Find where the given text appears and provide that cell's center as [X, Y] coordinate. 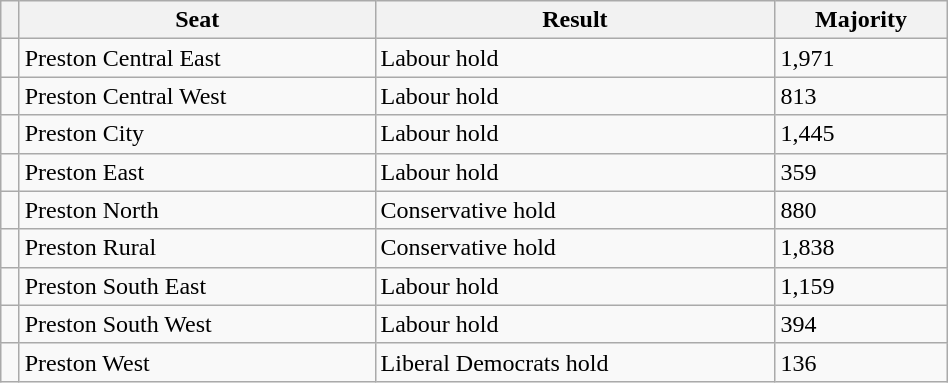
136 [861, 362]
1,159 [861, 286]
1,838 [861, 248]
Seat [197, 20]
Result [575, 20]
359 [861, 172]
Preston West [197, 362]
Majority [861, 20]
813 [861, 96]
Preston Central West [197, 96]
1,971 [861, 58]
Preston Rural [197, 248]
Preston South East [197, 286]
394 [861, 324]
Preston City [197, 134]
880 [861, 210]
1,445 [861, 134]
Preston Central East [197, 58]
Liberal Democrats hold [575, 362]
Preston South West [197, 324]
Preston East [197, 172]
Preston North [197, 210]
